Return (x, y) of the center of cell containing provided text 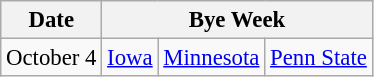
October 4 (52, 58)
Bye Week (237, 20)
Minnesota (212, 58)
Iowa (130, 58)
Penn State (318, 58)
Date (52, 20)
